Return [x, y] of the center of cell containing provided text 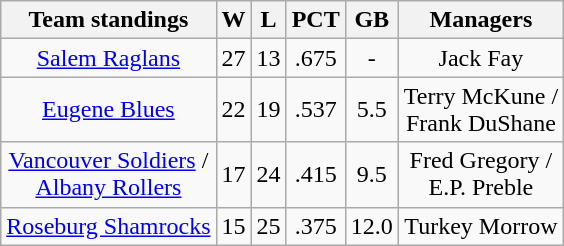
W [234, 20]
27 [234, 58]
24 [268, 174]
Salem Raglans [108, 58]
GB [372, 20]
Jack Fay [480, 58]
Vancouver Soldiers /Albany Rollers [108, 174]
- [372, 58]
Terry McKune / Frank DuShane [480, 110]
Roseburg Shamrocks [108, 226]
15 [234, 226]
.415 [316, 174]
PCT [316, 20]
13 [268, 58]
Eugene Blues [108, 110]
.675 [316, 58]
19 [268, 110]
Team standings [108, 20]
17 [234, 174]
22 [234, 110]
Fred Gregory / E.P. Preble [480, 174]
5.5 [372, 110]
.375 [316, 226]
.537 [316, 110]
9.5 [372, 174]
L [268, 20]
12.0 [372, 226]
Managers [480, 20]
25 [268, 226]
Turkey Morrow [480, 226]
